For the text-containing cell, return its midpoint in (x, y) coordinate format. 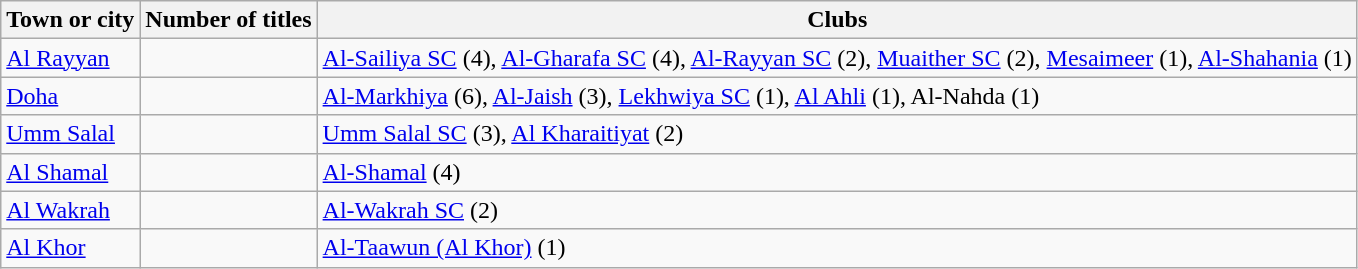
Al Wakrah (70, 210)
Clubs (837, 20)
Al-Shamal (4) (837, 172)
Al Shamal (70, 172)
Umm Salal SC (3), Al Kharaitiyat (2) (837, 134)
Town or city (70, 20)
Al-Wakrah SC (2) (837, 210)
Al-Sailiya SC (4), Al-Gharafa SC (4), Al-Rayyan SC (2), Muaither SC (2), Mesaimeer (1), Al-Shahania (1) (837, 58)
Al Khor (70, 248)
Doha (70, 96)
Umm Salal (70, 134)
Al Rayyan (70, 58)
Al-Taawun (Al Khor) (1) (837, 248)
Number of titles (228, 20)
Al-Markhiya (6), Al-Jaish (3), Lekhwiya SC (1), Al Ahli (1), Al-Nahda (1) (837, 96)
